Scan for the cell matching the given text and deliver its [x, y] coordinate at center. 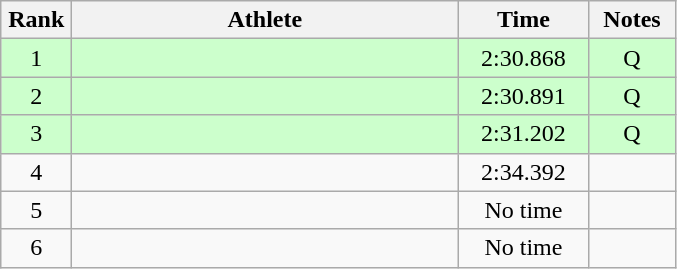
2 [36, 96]
Athlete [265, 20]
2:34.392 [524, 172]
6 [36, 248]
Rank [36, 20]
2:30.891 [524, 96]
3 [36, 134]
2:30.868 [524, 58]
5 [36, 210]
Notes [632, 20]
4 [36, 172]
2:31.202 [524, 134]
1 [36, 58]
Time [524, 20]
